Scan for the cell matching the given text and deliver its [x, y] coordinate at center. 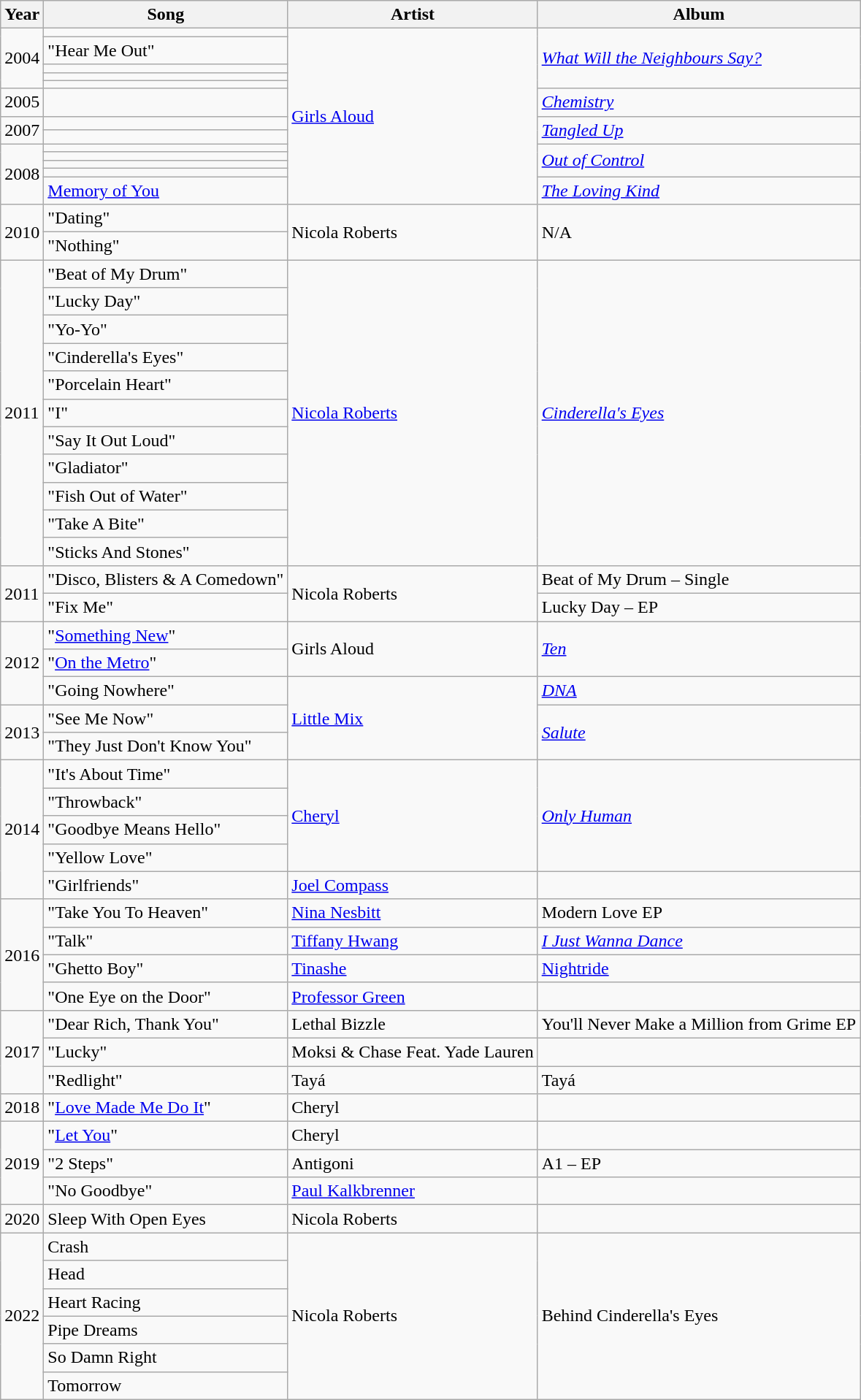
N/A [699, 232]
Artist [413, 15]
Tiffany Hwang [413, 941]
The Loving Kind [699, 191]
Sleep With Open Eyes [166, 1219]
DNA [699, 691]
"Going Nowhere" [166, 691]
"2 Steps" [166, 1163]
2008 [22, 174]
So Damn Right [166, 1358]
Out of Control [699, 160]
"Take A Bite" [166, 524]
"Disco, Blisters & A Comedown" [166, 579]
2010 [22, 232]
"Gladiator" [166, 468]
A1 – EP [699, 1163]
"Fish Out of Water" [166, 496]
"Yo-Yo" [166, 329]
2014 [22, 830]
Memory of You [166, 191]
"See Me Now" [166, 719]
Song [166, 15]
I Just Wanna Dance [699, 941]
Heart Racing [166, 1302]
Ten [699, 649]
Tomorrow [166, 1385]
Chemistry [699, 102]
Cinderella's Eyes [699, 413]
Salute [699, 732]
Year [22, 15]
Modern Love EP [699, 913]
2013 [22, 732]
Tinashe [413, 968]
"Throwback" [166, 802]
"It's About Time" [166, 774]
Pipe Dreams [166, 1330]
2012 [22, 662]
"Dear Rich, Thank You" [166, 1024]
2005 [22, 102]
Little Mix [413, 719]
"Yellow Love" [166, 857]
"Cinderella's Eyes" [166, 357]
"Redlight" [166, 1080]
Nina Nesbitt [413, 913]
2019 [22, 1163]
Lethal Bizzle [413, 1024]
"Take You To Heaven" [166, 913]
2007 [22, 130]
Head [166, 1274]
Antigoni [413, 1163]
"One Eye on the Door" [166, 996]
2004 [22, 58]
Behind Cinderella's Eyes [699, 1316]
2020 [22, 1219]
"On the Metro" [166, 663]
Nightride [699, 968]
Lucky Day – EP [699, 607]
Tangled Up [699, 130]
Moksi & Chase Feat. Yade Lauren [413, 1052]
"Love Made Me Do It" [166, 1108]
"Something New" [166, 635]
"Hear Me Out" [166, 50]
"No Goodbye" [166, 1191]
Beat of My Drum – Single [699, 579]
2018 [22, 1108]
"I" [166, 413]
Professor Green [413, 996]
"Lucky" [166, 1052]
"Nothing" [166, 246]
"They Just Don't Know You" [166, 746]
You'll Never Make a Million from Grime EP [699, 1024]
"Sticks And Stones" [166, 551]
Only Human [699, 816]
Paul Kalkbrenner [413, 1191]
"Talk" [166, 941]
"Porcelain Heart" [166, 385]
"Let You" [166, 1136]
"Goodbye Means Hello" [166, 830]
"Say It Out Loud" [166, 440]
"Beat of My Drum" [166, 274]
Joel Compass [413, 885]
"Dating" [166, 218]
"Ghetto Boy" [166, 968]
Crash [166, 1247]
"Lucky Day" [166, 302]
2022 [22, 1316]
What Will the Neighbours Say? [699, 58]
"Girlfriends" [166, 885]
Album [699, 15]
"Fix Me" [166, 607]
2017 [22, 1052]
2016 [22, 955]
